For the text-containing cell, return its midpoint in (x, y) coordinate format. 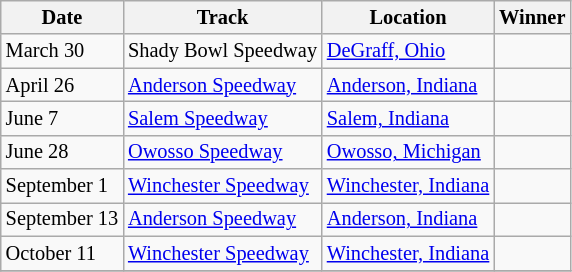
Location (408, 17)
June 28 (62, 152)
DeGraff, Ohio (408, 51)
Date (62, 17)
Shady Bowl Speedway (222, 51)
Owosso, Michigan (408, 152)
Track (222, 17)
March 30 (62, 51)
Salem, Indiana (408, 118)
Salem Speedway (222, 118)
Owosso Speedway (222, 152)
June 7 (62, 118)
Winner (532, 17)
April 26 (62, 85)
October 11 (62, 253)
September 13 (62, 219)
September 1 (62, 186)
